Capture the cell that displays the provided text and extract its [X, Y] central coordinate. 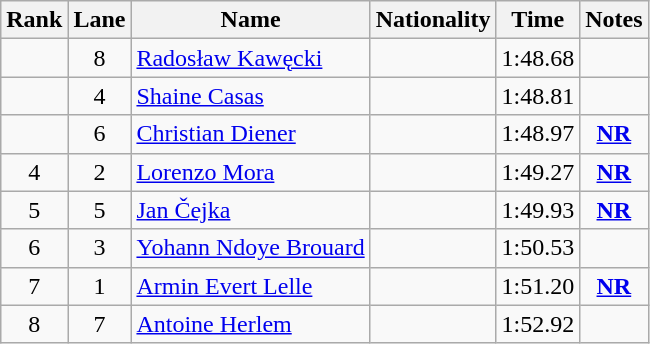
1:49.27 [538, 172]
Nationality [433, 20]
1:49.93 [538, 210]
Antoine Herlem [250, 324]
Lane [100, 20]
Lorenzo Mora [250, 172]
Armin Evert Lelle [250, 286]
1 [100, 286]
1:52.92 [538, 324]
1:48.68 [538, 58]
Jan Čejka [250, 210]
Rank [34, 20]
1:48.97 [538, 134]
1:48.81 [538, 96]
Yohann Ndoye Brouard [250, 248]
Christian Diener [250, 134]
3 [100, 248]
Radosław Kawęcki [250, 58]
1:51.20 [538, 286]
Time [538, 20]
Name [250, 20]
1:50.53 [538, 248]
2 [100, 172]
Notes [614, 20]
Shaine Casas [250, 96]
